Identify which cell holds the provided text, then report its [X, Y] central coordinate. 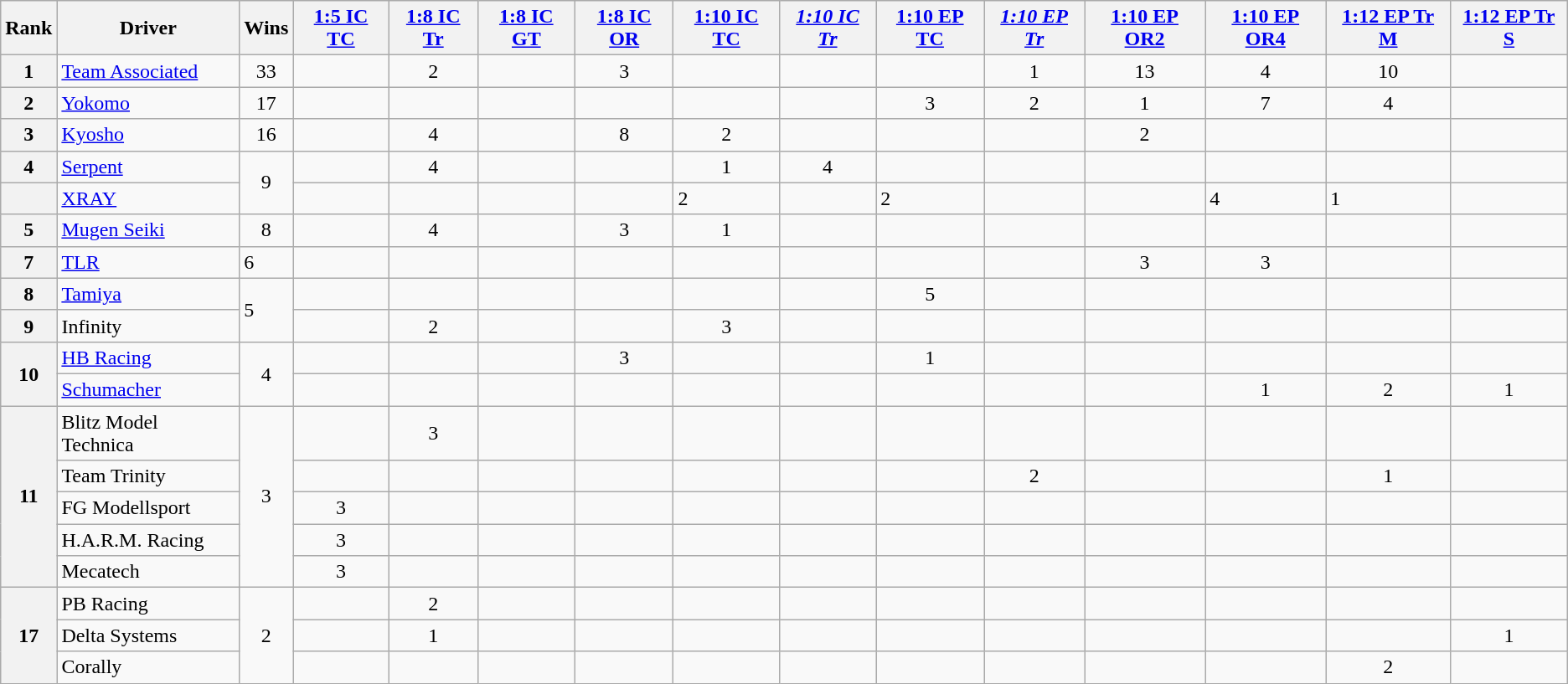
1:8 IC OR [624, 28]
Corally [148, 667]
1:10 EP TC [930, 28]
1:5 IC TC [341, 28]
Yokomo [148, 103]
1:10 EP Tr [1034, 28]
1:10 IC Tr [828, 28]
Rank [28, 28]
Wins [266, 28]
1:12 EP Tr S [1509, 28]
Serpent [148, 167]
Team Associated [148, 71]
Blitz Model Technica [148, 432]
1:8 IC GT [526, 28]
XRAY [148, 198]
Team Trinity [148, 476]
11 [28, 496]
1:12 EP Tr M [1389, 28]
1:10 EP OR2 [1145, 28]
H.A.R.M. Racing [148, 540]
6 [266, 262]
Mugen Seiki [148, 230]
Schumacher [148, 389]
Tamiya [148, 294]
Mecatech [148, 572]
PB Racing [148, 604]
16 [266, 135]
Kyosho [148, 135]
TLR [148, 262]
HB Racing [148, 357]
Delta Systems [148, 635]
1:10 IC TC [726, 28]
Infinity [148, 326]
1:10 EP OR4 [1266, 28]
33 [266, 71]
13 [1145, 71]
1:8 IC Tr [433, 28]
FG Modellsport [148, 508]
Driver [148, 28]
